Capture the cell that displays the provided text and extract its [x, y] central coordinate. 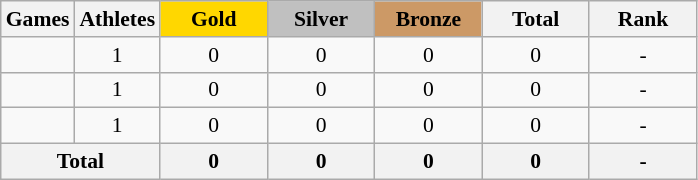
Silver [320, 19]
Bronze [428, 19]
Games [38, 19]
Athletes [117, 19]
Rank [642, 19]
Gold [214, 19]
